Return the [x, y] coordinate for the center point of the cell that contains the specified text.  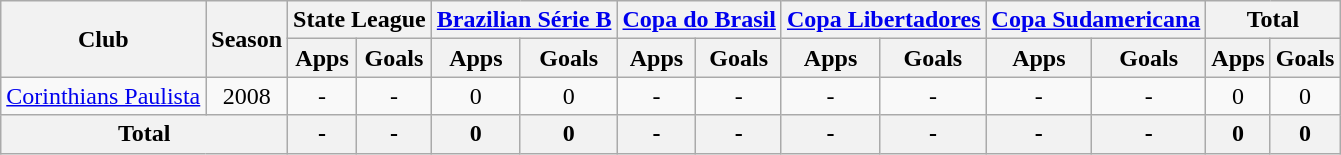
Brazilian Série B [524, 20]
Copa Libertadores [884, 20]
Copa Sudamericana [1096, 20]
Copa do Brasil [699, 20]
Club [104, 39]
State League [360, 20]
Corinthians Paulista [104, 96]
2008 [247, 96]
Season [247, 39]
